Find where the given text appears and provide that cell's center as [x, y] coordinate. 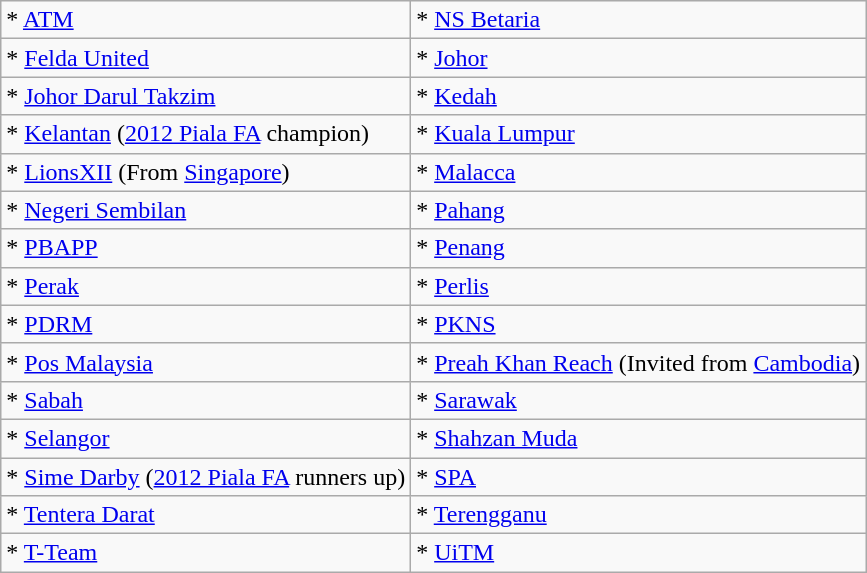
* Sime Darby (2012 Piala FA runners up) [206, 477]
* Johor Darul Takzim [206, 96]
* Pahang [638, 210]
* Kedah [638, 96]
* Pos Malaysia [206, 362]
* Sabah [206, 400]
* UiTM [638, 553]
* Shahzan Muda [638, 438]
* ATM [206, 20]
* PDRM [206, 324]
* Kuala Lumpur [638, 134]
* SPA [638, 477]
* T-Team [206, 553]
* Malacca [638, 172]
* Negeri Sembilan [206, 210]
* Felda United [206, 58]
* Perlis [638, 286]
* Johor [638, 58]
* NS Betaria [638, 20]
* Preah Khan Reach (Invited from Cambodia) [638, 362]
* Perak [206, 286]
* Selangor [206, 438]
* Penang [638, 248]
* LionsXII (From Singapore) [206, 172]
* PBAPP [206, 248]
* Tentera Darat [206, 515]
* Sarawak [638, 400]
* Terengganu [638, 515]
* PKNS [638, 324]
* Kelantan (2012 Piala FA champion) [206, 134]
